Determine the (X, Y) coordinate at the center of the cell enclosing the given text.  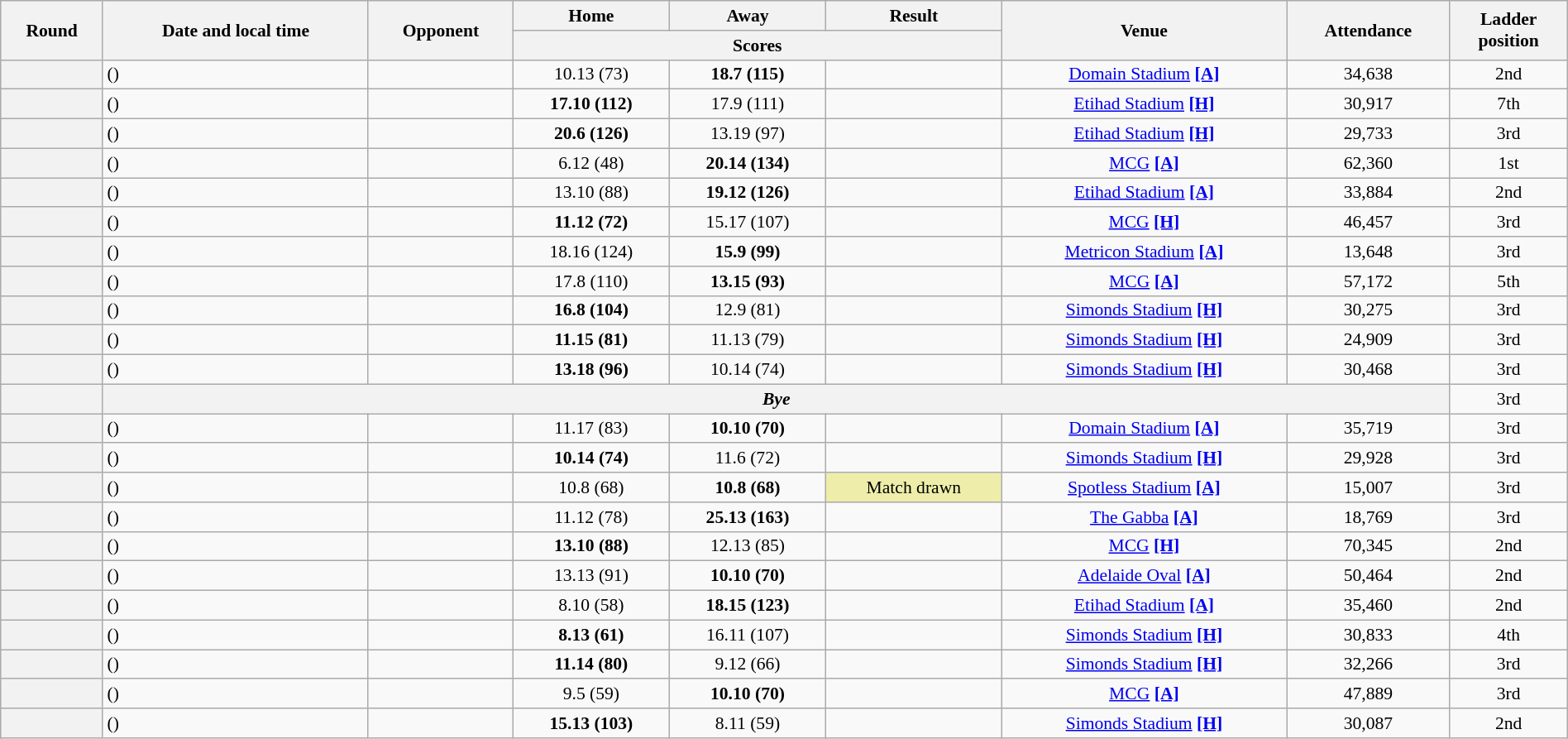
16.11 (107) (748, 635)
7th (1508, 104)
11.13 (79) (748, 340)
15.13 (103) (590, 723)
29,928 (1368, 458)
Bye (776, 399)
16.8 (104) (590, 310)
Away (748, 16)
Match drawn (915, 487)
17.9 (111) (748, 104)
11.6 (72) (748, 458)
11.17 (83) (590, 429)
32,266 (1368, 665)
The Gabba [A] (1145, 517)
20.14 (134) (748, 163)
Spotless Stadium [A] (1145, 487)
17.10 (112) (590, 104)
18.7 (115) (748, 74)
20.6 (126) (590, 134)
70,345 (1368, 546)
30,087 (1368, 723)
11.14 (80) (590, 665)
47,889 (1368, 694)
Ladderposition (1508, 30)
13.15 (93) (748, 281)
33,884 (1368, 193)
46,457 (1368, 223)
50,464 (1368, 576)
8.13 (61) (590, 635)
30,275 (1368, 310)
Scores (758, 46)
4th (1508, 635)
18.15 (123) (748, 606)
15.9 (99) (748, 252)
Venue (1145, 30)
17.8 (110) (590, 281)
30,917 (1368, 104)
29,733 (1368, 134)
Adelaide Oval [A] (1145, 576)
5th (1508, 281)
19.12 (126) (748, 193)
30,468 (1368, 370)
11.15 (81) (590, 340)
18.16 (124) (590, 252)
12.13 (85) (748, 546)
9.5 (59) (590, 694)
8.11 (59) (748, 723)
57,172 (1368, 281)
Opponent (440, 30)
6.12 (48) (590, 163)
Home (590, 16)
25.13 (163) (748, 517)
Result (915, 16)
62,360 (1368, 163)
13.18 (96) (590, 370)
8.10 (58) (590, 606)
15,007 (1368, 487)
10.13 (73) (590, 74)
30,833 (1368, 635)
Round (52, 30)
11.12 (78) (590, 517)
35,460 (1368, 606)
13.19 (97) (748, 134)
24,909 (1368, 340)
Metricon Stadium [A] (1145, 252)
Date and local time (235, 30)
18,769 (1368, 517)
12.9 (81) (748, 310)
13,648 (1368, 252)
35,719 (1368, 429)
34,638 (1368, 74)
9.12 (66) (748, 665)
11.12 (72) (590, 223)
1st (1508, 163)
13.13 (91) (590, 576)
15.17 (107) (748, 223)
Attendance (1368, 30)
